Search for the cell housing the specified text and yield its [x, y] center coordinate. 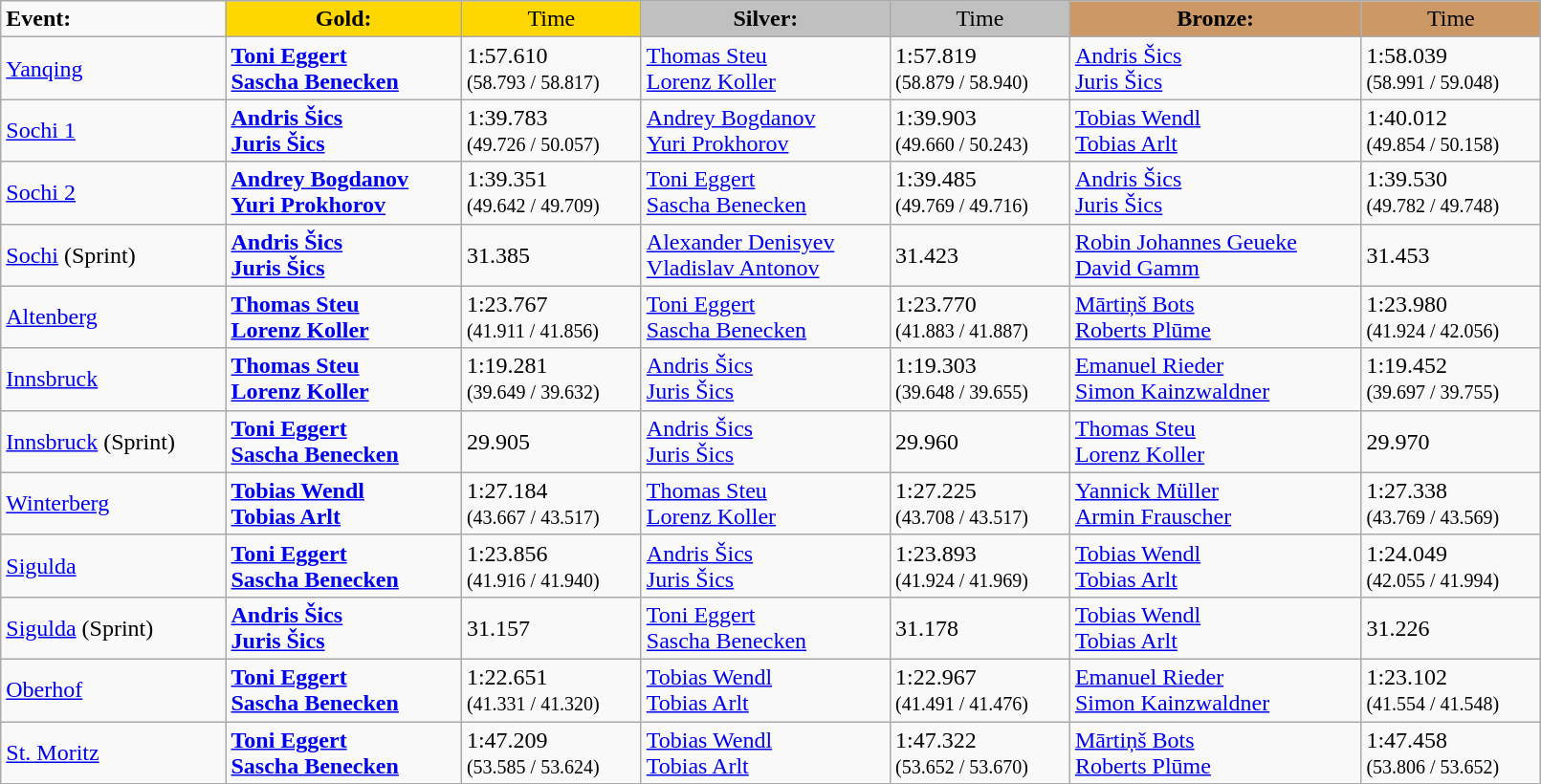
1:23.856(41.916 / 41.940) [551, 566]
Altenberg [113, 317]
Yanqing [113, 69]
1:39.351(49.642 / 49.709) [551, 193]
Sigulda (Sprint) [113, 627]
29.960 [980, 442]
1:58.039(58.991 / 59.048) [1451, 69]
1:24.049(42.055 / 41.994) [1451, 566]
29.905 [551, 442]
29.970 [1451, 442]
1:47.322(53.652 / 53.670) [980, 751]
31.178 [980, 627]
Silver: [765, 19]
1:23.102(41.554 / 41.548) [1451, 690]
1:23.980(41.924 / 42.056) [1451, 317]
Oberhof [113, 690]
Winterberg [113, 503]
31.385 [551, 254]
1:47.209(53.585 / 53.624) [551, 751]
31.157 [551, 627]
1:19.452(39.697 / 39.755) [1451, 379]
1:22.651(41.331 / 41.320) [551, 690]
Alexander DenisyevVladislav Antonov [765, 254]
1:40.012(49.854 / 50.158) [1451, 130]
31.423 [980, 254]
Bronze: [1215, 19]
1:19.281(39.649 / 39.632) [551, 379]
Gold: [343, 19]
Sochi 1 [113, 130]
1:47.458(53.806 / 53.652) [1451, 751]
Sigulda [113, 566]
Innsbruck [113, 379]
31.226 [1451, 627]
Yannick MüllerArmin Frauscher [1215, 503]
1:23.767(41.911 / 41.856) [551, 317]
1:57.610(58.793 / 58.817) [551, 69]
Sochi (Sprint) [113, 254]
1:39.783(49.726 / 50.057) [551, 130]
Innsbruck (Sprint) [113, 442]
1:23.893(41.924 / 41.969) [980, 566]
1:27.184(43.667 / 43.517) [551, 503]
1:27.338(43.769 / 43.569) [1451, 503]
31.453 [1451, 254]
Event: [113, 19]
St. Moritz [113, 751]
Sochi 2 [113, 193]
1:57.819(58.879 / 58.940) [980, 69]
1:39.903(49.660 / 50.243) [980, 130]
1:19.303(39.648 / 39.655) [980, 379]
1:39.485(49.769 / 49.716) [980, 193]
1:22.967(41.491 / 41.476) [980, 690]
1:27.225(43.708 / 43.517) [980, 503]
1:23.770(41.883 / 41.887) [980, 317]
Robin Johannes GeuekeDavid Gamm [1215, 254]
1:39.530(49.782 / 49.748) [1451, 193]
